For the text-containing cell, return its midpoint in (x, y) coordinate format. 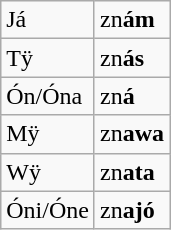
Tÿ (48, 58)
znajó (132, 210)
Mÿ (48, 134)
znata (132, 172)
Já (48, 20)
Wÿ (48, 172)
znám (132, 20)
znawa (132, 134)
Ón/Óna (48, 96)
Óni/Óne (48, 210)
zná (132, 96)
znás (132, 58)
